From the cell containing the given text, extract its center point as (x, y) coordinate. 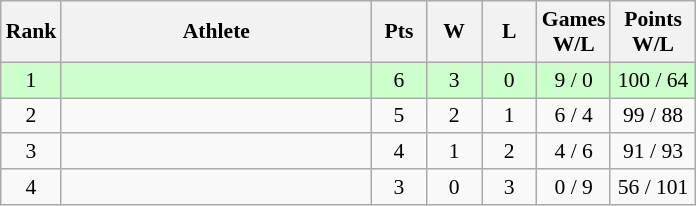
99 / 88 (652, 116)
L (510, 32)
PointsW/L (652, 32)
56 / 101 (652, 187)
GamesW/L (574, 32)
100 / 64 (652, 80)
0 / 9 (574, 187)
Rank (32, 32)
91 / 93 (652, 152)
5 (398, 116)
6 / 4 (574, 116)
6 (398, 80)
Athlete (216, 32)
Pts (398, 32)
4 / 6 (574, 152)
9 / 0 (574, 80)
W (454, 32)
